Scan for the cell matching the given text and deliver its [X, Y] coordinate at center. 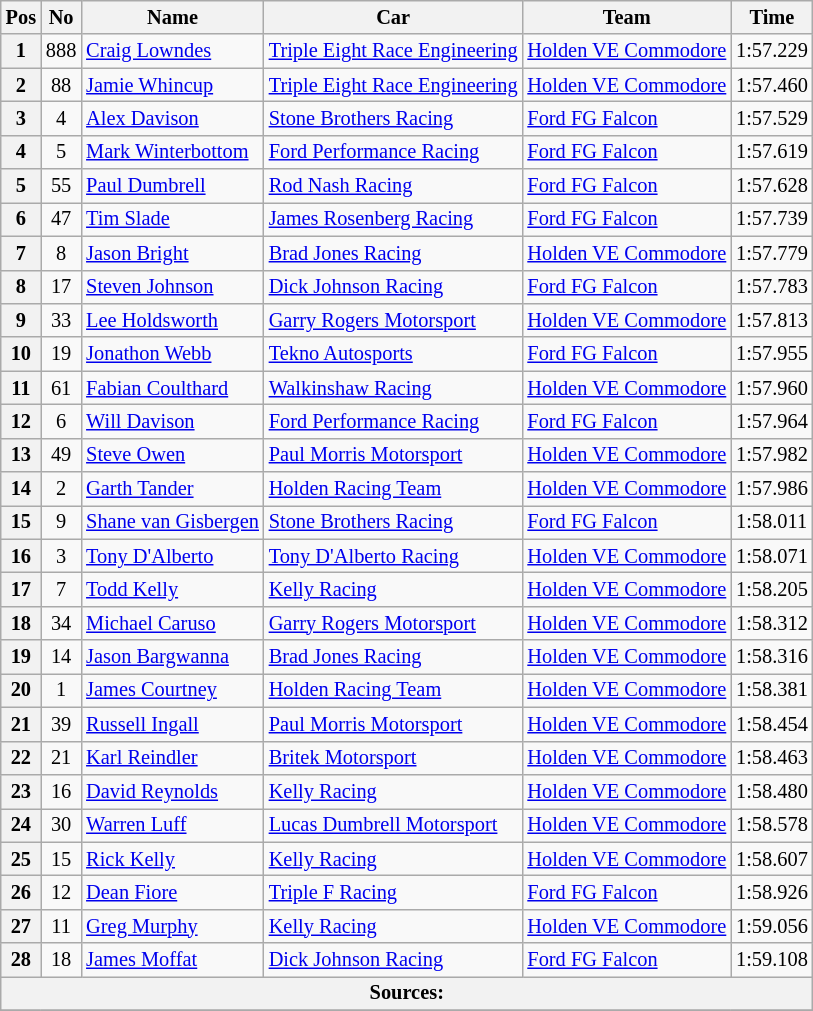
55 [61, 186]
1:57.986 [772, 489]
1:58.205 [772, 589]
49 [61, 455]
1:57.955 [772, 354]
1:58.578 [772, 825]
13 [21, 455]
1:57.779 [772, 253]
1:58.011 [772, 522]
47 [61, 219]
Time [772, 17]
Lucas Dumbrell Motorsport [394, 825]
James Rosenberg Racing [394, 219]
Triple F Racing [394, 892]
1:58.381 [772, 690]
Paul Dumbrell [172, 186]
Karl Reindler [172, 758]
1:57.628 [772, 186]
22 [21, 758]
23 [21, 791]
28 [21, 960]
Will Davison [172, 421]
Lee Holdsworth [172, 320]
Name [172, 17]
1:57.529 [772, 118]
33 [61, 320]
Tekno Autosports [394, 354]
Michael Caruso [172, 623]
1:57.964 [772, 421]
39 [61, 724]
1:58.926 [772, 892]
Rod Nash Racing [394, 186]
1:57.783 [772, 287]
27 [21, 926]
Tony D'Alberto Racing [394, 556]
30 [61, 825]
1:57.229 [772, 51]
Alex Davison [172, 118]
Team [626, 17]
Mark Winterbottom [172, 152]
10 [21, 354]
888 [61, 51]
Sources: [407, 993]
Garth Tander [172, 489]
Pos [21, 17]
Jamie Whincup [172, 85]
1:57.460 [772, 85]
1:58.463 [772, 758]
26 [21, 892]
25 [21, 859]
61 [61, 388]
Greg Murphy [172, 926]
1:58.607 [772, 859]
No [61, 17]
24 [21, 825]
Rick Kelly [172, 859]
Britek Motorsport [394, 758]
Fabian Coulthard [172, 388]
Dean Fiore [172, 892]
Craig Lowndes [172, 51]
Shane van Gisbergen [172, 522]
Car [394, 17]
1:57.813 [772, 320]
88 [61, 85]
34 [61, 623]
1:58.071 [772, 556]
1:57.982 [772, 455]
James Moffat [172, 960]
1:59.108 [772, 960]
Todd Kelly [172, 589]
1:57.739 [772, 219]
Tony D'Alberto [172, 556]
Tim Slade [172, 219]
1:57.619 [772, 152]
1:58.312 [772, 623]
Walkinshaw Racing [394, 388]
Steven Johnson [172, 287]
Jason Bright [172, 253]
20 [21, 690]
David Reynolds [172, 791]
Russell Ingall [172, 724]
1:58.316 [772, 657]
James Courtney [172, 690]
Jason Bargwanna [172, 657]
1:57.960 [772, 388]
1:58.454 [772, 724]
1:58.480 [772, 791]
Jonathon Webb [172, 354]
Steve Owen [172, 455]
1:59.056 [772, 926]
Warren Luff [172, 825]
